Extract the (x, y) coordinate from the center of the cell holding the provided text.  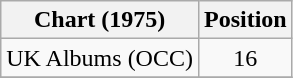
16 (245, 58)
Chart (1975) (100, 20)
UK Albums (OCC) (100, 58)
Position (245, 20)
